Pinpoint the cell where the given text exists, returning its (x, y) midpoint coordinate. 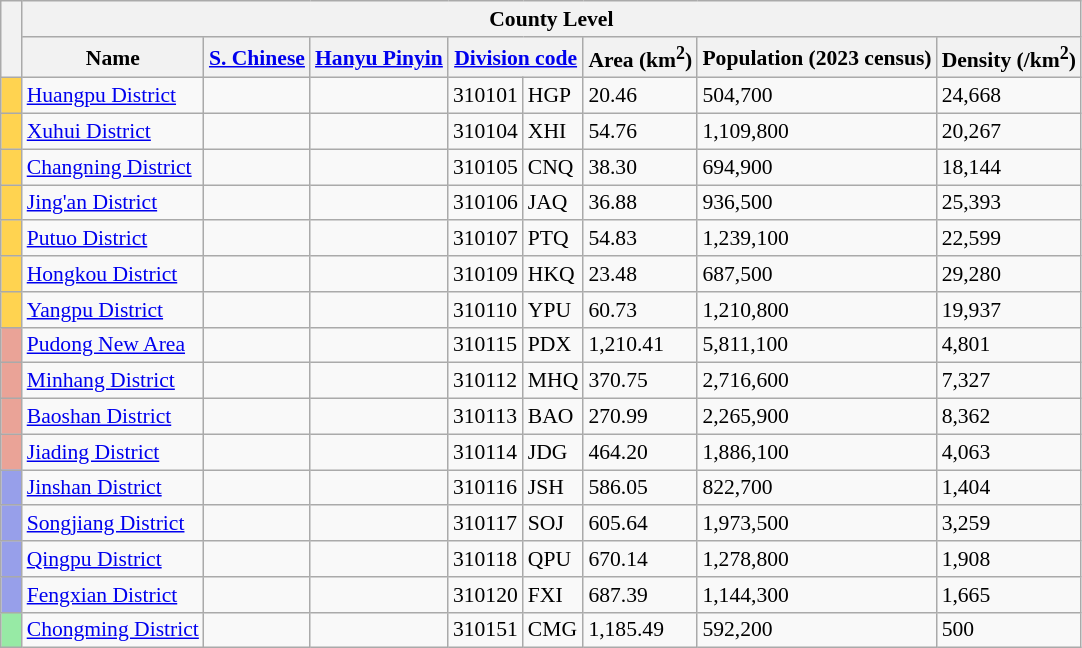
Density (/km2) (1009, 58)
Area (km2) (640, 58)
Huangpu District (113, 96)
310118 (486, 559)
1,278,800 (816, 559)
Jiading District (113, 452)
687,500 (816, 274)
HKQ (554, 274)
18,144 (1009, 167)
Jing'an District (113, 203)
310117 (486, 524)
19,937 (1009, 310)
Division code (516, 58)
310110 (486, 310)
3,259 (1009, 524)
JDG (554, 452)
Qingpu District (113, 559)
1,665 (1009, 595)
1,210.41 (640, 345)
BAO (554, 417)
7,327 (1009, 381)
YPU (554, 310)
310106 (486, 203)
310105 (486, 167)
20,267 (1009, 132)
310115 (486, 345)
4,801 (1009, 345)
310101 (486, 96)
2,265,900 (816, 417)
Hanyu Pinyin (379, 58)
20.46 (640, 96)
1,239,100 (816, 239)
310120 (486, 595)
Jinshan District (113, 488)
24,668 (1009, 96)
1,886,100 (816, 452)
822,700 (816, 488)
1,109,800 (816, 132)
County Level (552, 19)
Yangpu District (113, 310)
38.30 (640, 167)
MHQ (554, 381)
Baoshan District (113, 417)
592,200 (816, 630)
936,500 (816, 203)
1,404 (1009, 488)
5,811,100 (816, 345)
36.88 (640, 203)
JAQ (554, 203)
29,280 (1009, 274)
Chongming District (113, 630)
2,716,600 (816, 381)
586.05 (640, 488)
310114 (486, 452)
504,700 (816, 96)
310109 (486, 274)
310104 (486, 132)
Fengxian District (113, 595)
370.75 (640, 381)
PTQ (554, 239)
SOJ (554, 524)
JSH (554, 488)
Population (2023 census) (816, 58)
1,144,300 (816, 595)
QPU (554, 559)
310113 (486, 417)
Xuhui District (113, 132)
8,362 (1009, 417)
22,599 (1009, 239)
HGP (554, 96)
310116 (486, 488)
500 (1009, 630)
310112 (486, 381)
1,185.49 (640, 630)
670.14 (640, 559)
687.39 (640, 595)
Songjiang District (113, 524)
310151 (486, 630)
270.99 (640, 417)
60.73 (640, 310)
1,210,800 (816, 310)
S. Chinese (257, 58)
1,908 (1009, 559)
54.76 (640, 132)
694,900 (816, 167)
Name (113, 58)
FXI (554, 595)
605.64 (640, 524)
CNQ (554, 167)
Changning District (113, 167)
Minhang District (113, 381)
Hongkou District (113, 274)
1,973,500 (816, 524)
Putuo District (113, 239)
4,063 (1009, 452)
25,393 (1009, 203)
464.20 (640, 452)
310107 (486, 239)
PDX (554, 345)
Pudong New Area (113, 345)
CMG (554, 630)
XHI (554, 132)
23.48 (640, 274)
54.83 (640, 239)
